Identify which cell holds the provided text, then report its [x, y] central coordinate. 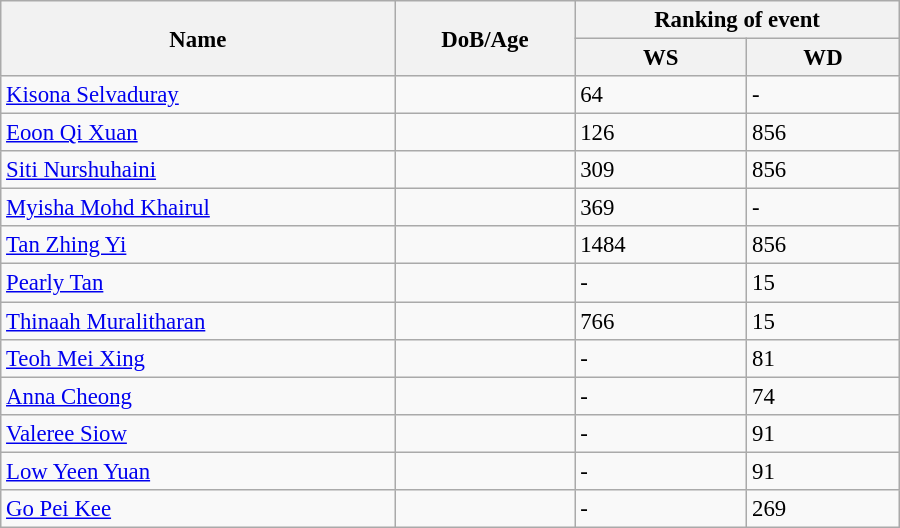
269 [824, 509]
81 [824, 358]
Ranking of event [737, 20]
64 [661, 95]
309 [661, 170]
74 [824, 396]
Siti Nurshuhaini [198, 170]
Go Pei Kee [198, 509]
Teoh Mei Xing [198, 358]
Eoon Qi Xuan [198, 133]
Thinaah Muralitharan [198, 321]
WS [661, 58]
Low Yeen Yuan [198, 471]
Name [198, 38]
126 [661, 133]
1484 [661, 245]
Myisha Mohd Khairul [198, 208]
Valeree Siow [198, 433]
Pearly Tan [198, 283]
Tan Zhing Yi [198, 245]
766 [661, 321]
Kisona Selvaduray [198, 95]
Anna Cheong [198, 396]
WD [824, 58]
369 [661, 208]
DoB/Age [485, 38]
